Locate the cell with the specified text and output its (X, Y) center coordinate. 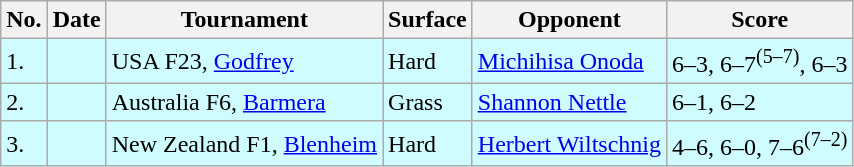
4–6, 6–0, 7–6(7–2) (760, 144)
Score (760, 20)
No. (24, 20)
1. (24, 62)
2. (24, 102)
6–3, 6–7(5–7), 6–3 (760, 62)
New Zealand F1, Blenheim (244, 144)
Surface (428, 20)
Michihisa Onoda (569, 62)
6–1, 6–2 (760, 102)
3. (24, 144)
Australia F6, Barmera (244, 102)
Tournament (244, 20)
Opponent (569, 20)
Herbert Wiltschnig (569, 144)
USA F23, Godfrey (244, 62)
Grass (428, 102)
Shannon Nettle (569, 102)
Date (76, 20)
